Identify which cell holds the provided text, then report its [x, y] central coordinate. 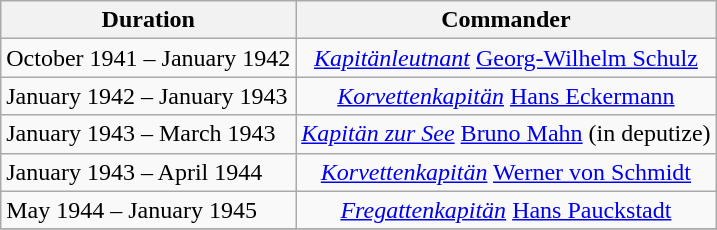
May 1944 – January 1945 [148, 210]
Kapitänleutnant Georg-Wilhelm Schulz [506, 58]
Fregattenkapitän Hans Pauckstadt [506, 210]
January 1943 – April 1944 [148, 172]
Duration [148, 20]
January 1942 – January 1943 [148, 96]
October 1941 – January 1942 [148, 58]
Kapitän zur See Bruno Mahn (in deputize) [506, 134]
January 1943 – March 1943 [148, 134]
Korvettenkapitän Werner von Schmidt [506, 172]
Korvettenkapitän Hans Eckermann [506, 96]
Commander [506, 20]
